Find where the given text appears and provide that cell's center as [x, y] coordinate. 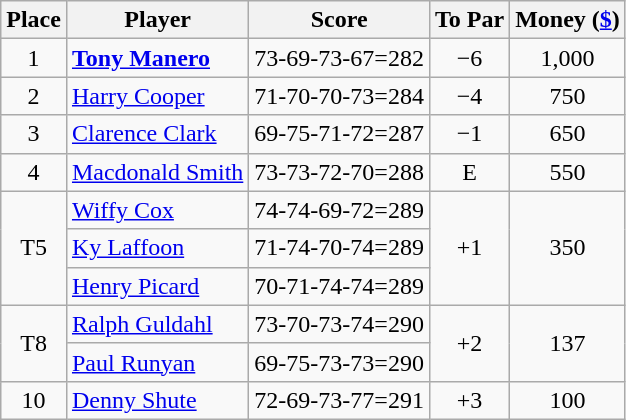
Macdonald Smith [157, 172]
Henry Picard [157, 286]
+3 [469, 400]
71-74-70-74=289 [340, 248]
73-70-73-74=290 [340, 324]
+2 [469, 343]
70-71-74-74=289 [340, 286]
71-70-70-73=284 [340, 96]
4 [34, 172]
137 [568, 343]
Ralph Guldahl [157, 324]
Denny Shute [157, 400]
73-73-72-70=288 [340, 172]
To Par [469, 20]
10 [34, 400]
69-75-71-72=287 [340, 134]
1,000 [568, 58]
Wiffy Cox [157, 210]
Place [34, 20]
72-69-73-77=291 [340, 400]
74-74-69-72=289 [340, 210]
Money ($) [568, 20]
73-69-73-67=282 [340, 58]
69-75-73-73=290 [340, 362]
1 [34, 58]
Paul Runyan [157, 362]
−4 [469, 96]
−1 [469, 134]
Clarence Clark [157, 134]
550 [568, 172]
350 [568, 248]
Harry Cooper [157, 96]
Tony Manero [157, 58]
750 [568, 96]
Player [157, 20]
T5 [34, 248]
3 [34, 134]
650 [568, 134]
2 [34, 96]
+1 [469, 248]
Ky Laffoon [157, 248]
100 [568, 400]
−6 [469, 58]
T8 [34, 343]
E [469, 172]
Score [340, 20]
